Detect which cell encompasses the target text, then output its (X, Y) center coordinate. 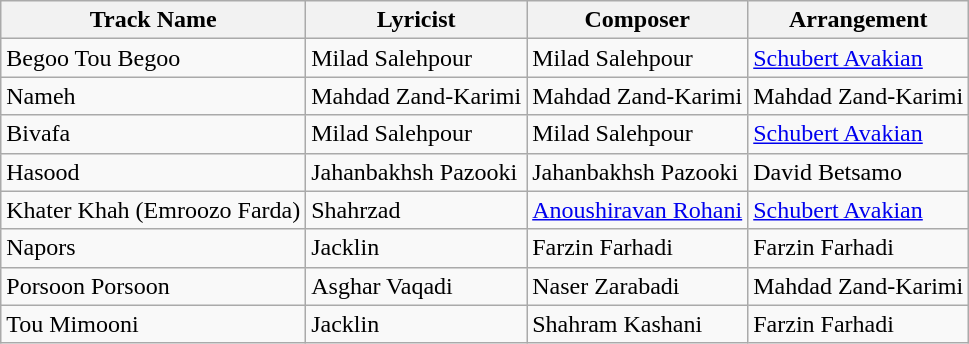
Bivafa (154, 134)
Asghar Vaqadi (416, 286)
Begoo Tou Begoo (154, 58)
David Betsamo (858, 172)
Khater Khah (Emroozo Farda) (154, 210)
Track Name (154, 20)
Composer (638, 20)
Arrangement (858, 20)
Napors (154, 248)
Shahram Kashani (638, 324)
Tou Mimooni (154, 324)
Hasood (154, 172)
Lyricist (416, 20)
Porsoon Porsoon (154, 286)
Anoushiravan Rohani (638, 210)
Naser Zarabadi (638, 286)
Nameh (154, 96)
Shahrzad (416, 210)
